Output the (x, y) coordinate of the center of the cell containing the given text.  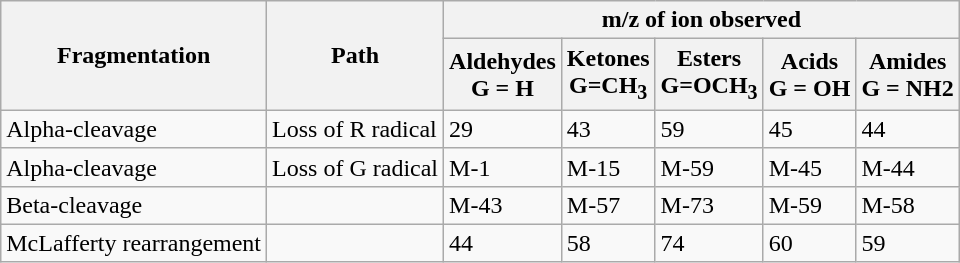
EstersG=OCH3 (709, 74)
74 (709, 243)
29 (503, 129)
Loss of R radical (356, 129)
M-1 (503, 167)
M-15 (608, 167)
M-57 (608, 205)
KetonesG=CH3 (608, 74)
AmidesG = NH2 (908, 74)
Path (356, 56)
m/z of ion observed (702, 20)
M-43 (503, 205)
Beta-cleavage (134, 205)
M-73 (709, 205)
AldehydesG = H (503, 74)
AcidsG = OH (810, 74)
Fragmentation (134, 56)
Loss of G radical (356, 167)
45 (810, 129)
M-44 (908, 167)
58 (608, 243)
M-45 (810, 167)
43 (608, 129)
McLafferty rearrangement (134, 243)
60 (810, 243)
M-58 (908, 205)
